Identify which cell holds the provided text, then report its [x, y] central coordinate. 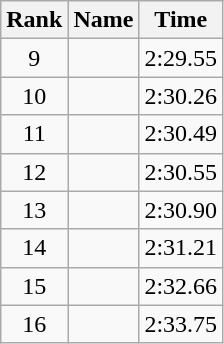
15 [34, 286]
16 [34, 324]
Time [181, 20]
12 [34, 172]
Rank [34, 20]
2:30.49 [181, 134]
2:32.66 [181, 286]
2:29.55 [181, 58]
9 [34, 58]
2:30.26 [181, 96]
2:33.75 [181, 324]
2:30.90 [181, 210]
14 [34, 248]
13 [34, 210]
2:31.21 [181, 248]
Name [104, 20]
10 [34, 96]
11 [34, 134]
2:30.55 [181, 172]
